Determine the [X, Y] coordinate at the center of the cell enclosing the given text.  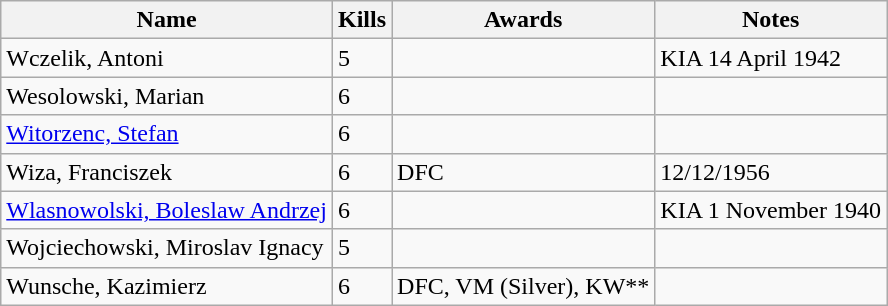
DFC [524, 172]
Wunsche, Kazimierz [167, 286]
KIA 1 November 1940 [771, 210]
Wesolowski, Marian [167, 96]
DFC, VM (Silver), KW** [524, 286]
KIA 14 April 1942 [771, 58]
Wlasnowolski, Boleslaw Andrzej [167, 210]
Wojciechowski, Miroslav Ignacy [167, 248]
Witorzenc, Stefan [167, 134]
Kills [362, 20]
Wczelik, Antoni [167, 58]
Notes [771, 20]
12/12/1956 [771, 172]
Wiza, Franciszek [167, 172]
Name [167, 20]
Awards [524, 20]
